From the cell containing the given text, extract its center point as [x, y] coordinate. 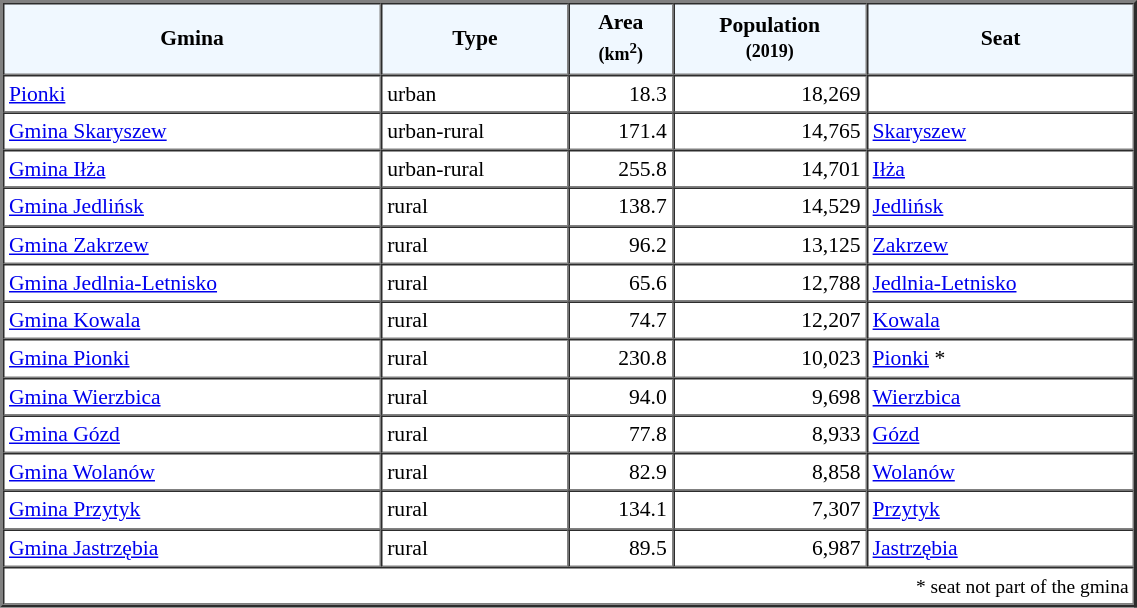
14,765 [770, 131]
13,125 [770, 245]
7,307 [770, 510]
Przytyk [1001, 510]
Wolanów [1001, 472]
255.8 [621, 169]
18,269 [770, 93]
6,987 [770, 548]
96.2 [621, 245]
14,529 [770, 207]
82.9 [621, 472]
Gmina Jastrzębia [192, 548]
Gmina Wolanów [192, 472]
89.5 [621, 548]
Jedlińsk [1001, 207]
8,933 [770, 434]
9,698 [770, 396]
Gmina Kowala [192, 321]
urban [475, 93]
12,788 [770, 283]
Pionki [192, 93]
Jedlnia-Letnisko [1001, 283]
10,023 [770, 359]
Gmina Skaryszew [192, 131]
14,701 [770, 169]
Seat [1001, 38]
Type [475, 38]
Gmina Wierzbica [192, 396]
Gmina Pionki [192, 359]
Gózd [1001, 434]
134.1 [621, 510]
94.0 [621, 396]
Iłża [1001, 169]
171.4 [621, 131]
74.7 [621, 321]
Gmina Iłża [192, 169]
Skaryszew [1001, 131]
Kowala [1001, 321]
Gmina Gózd [192, 434]
18.3 [621, 93]
Gmina [192, 38]
77.8 [621, 434]
Zakrzew [1001, 245]
Jastrzębia [1001, 548]
Gmina Jedlnia-Letnisko [192, 283]
65.6 [621, 283]
Area(km2) [621, 38]
Pionki * [1001, 359]
Gmina Jedlińsk [192, 207]
138.7 [621, 207]
12,207 [770, 321]
Population(2019) [770, 38]
Gmina Zakrzew [192, 245]
Wierzbica [1001, 396]
8,858 [770, 472]
* seat not part of the gmina [569, 586]
230.8 [621, 359]
Gmina Przytyk [192, 510]
